Find where the given text appears and provide that cell's center as [x, y] coordinate. 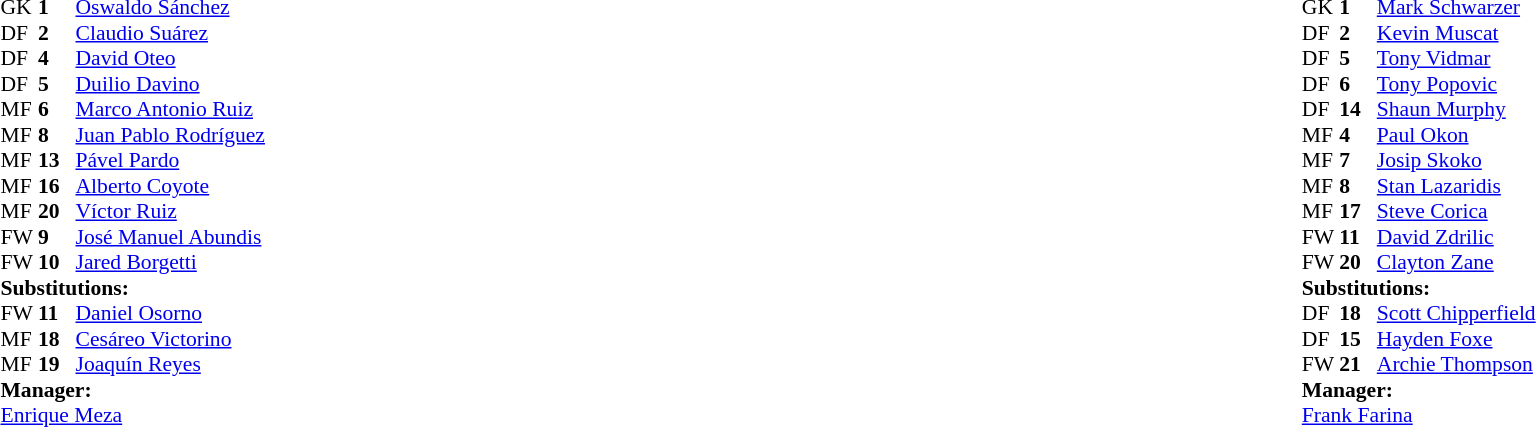
16 [57, 186]
Shaun Murphy [1456, 109]
Alberto Coyote [170, 186]
14 [1358, 109]
José Manuel Abundis [170, 237]
Duilio Davino [170, 84]
Steve Corica [1456, 211]
Stan Lazaridis [1456, 186]
Tony Vidmar [1456, 59]
13 [57, 161]
Archie Thompson [1456, 365]
Cesáreo Victorino [170, 339]
Tony Popovic [1456, 84]
David Oteo [170, 59]
Pável Pardo [170, 161]
Daniel Osorno [170, 313]
Hayden Foxe [1456, 339]
10 [57, 263]
Josip Skoko [1456, 161]
Juan Pablo Rodríguez [170, 135]
Víctor Ruiz [170, 211]
21 [1358, 365]
Marco Antonio Ruiz [170, 109]
15 [1358, 339]
Paul Okon [1456, 135]
Kevin Muscat [1456, 33]
Jared Borgetti [170, 263]
Clayton Zane [1456, 263]
7 [1358, 161]
17 [1358, 211]
Claudio Suárez [170, 33]
9 [57, 237]
Scott Chipperfield [1456, 313]
Joaquín Reyes [170, 365]
David Zdrilic [1456, 237]
19 [57, 365]
